Search for the cell housing the specified text and yield its [X, Y] center coordinate. 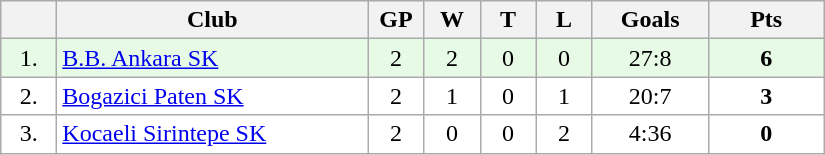
6 [766, 58]
3. [29, 134]
3 [766, 96]
GP [396, 20]
20:7 [650, 96]
Pts [766, 20]
4:36 [650, 134]
Goals [650, 20]
L [564, 20]
Kocaeli Sirintepe SK [212, 134]
27:8 [650, 58]
Bogazici Paten SK [212, 96]
1. [29, 58]
W [452, 20]
T [508, 20]
B.B. Ankara SK [212, 58]
Club [212, 20]
2. [29, 96]
